Extract the [x, y] coordinate from the center of the cell holding the provided text.  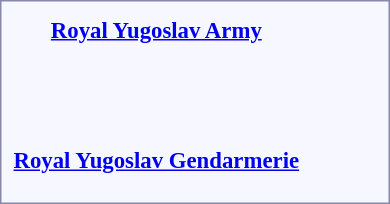
Royal Yugoslav Gendarmerie [156, 160]
Royal Yugoslav Army [156, 30]
